Detect which cell encompasses the target text, then output its (X, Y) center coordinate. 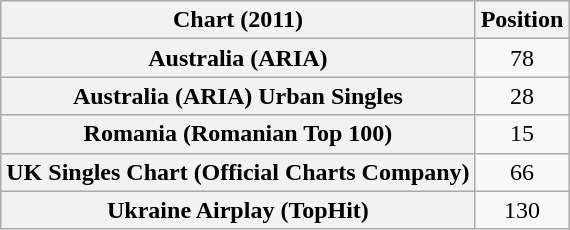
Position (522, 20)
66 (522, 172)
UK Singles Chart (Official Charts Company) (238, 172)
Ukraine Airplay (TopHit) (238, 210)
Romania (Romanian Top 100) (238, 134)
78 (522, 58)
15 (522, 134)
Chart (2011) (238, 20)
Australia (ARIA) (238, 58)
130 (522, 210)
Australia (ARIA) Urban Singles (238, 96)
28 (522, 96)
